Find where the given text appears and provide that cell's center as (X, Y) coordinate. 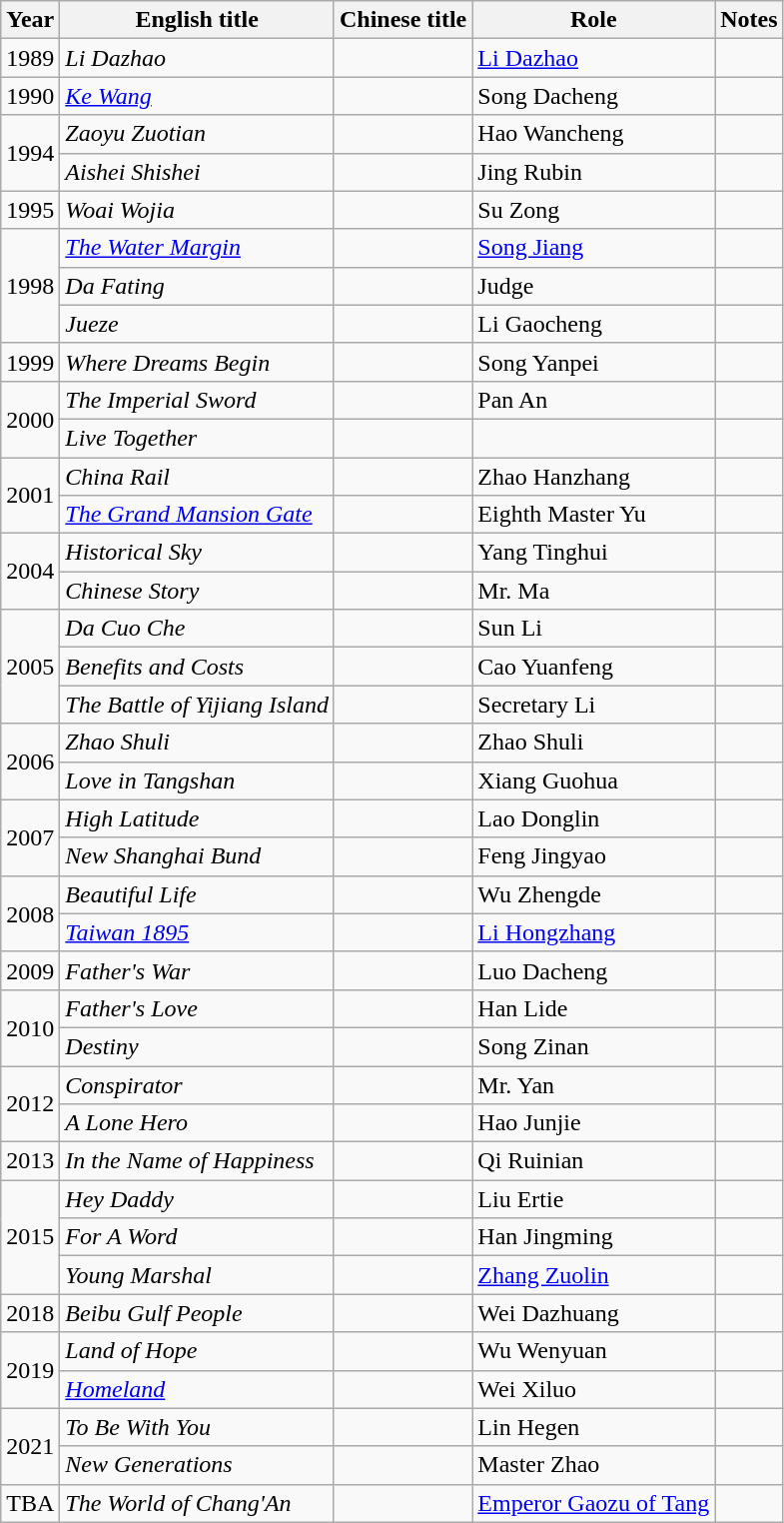
Benefits and Costs (198, 667)
Notes (749, 20)
Eighth Master Yu (593, 515)
Wei Xiluo (593, 1389)
Chinese Story (198, 591)
Yang Tinghui (593, 553)
Xiang Guohua (593, 780)
TBA (30, 1503)
Pan An (593, 400)
Jueze (198, 324)
Conspirator (198, 1084)
Aishei Shishei (198, 172)
New Generations (198, 1465)
The World of Chang'An (198, 1503)
Lin Hegen (593, 1427)
The Imperial Sword (198, 400)
Love in Tangshan (198, 780)
Zaoyu Zuotian (198, 134)
Beibu Gulf People (198, 1313)
Mr. Yan (593, 1084)
Father's War (198, 970)
2019 (30, 1370)
Wu Wenyuan (593, 1351)
Da Cuo Che (198, 629)
2007 (30, 837)
Hao Wancheng (593, 134)
2015 (30, 1237)
Land of Hope (198, 1351)
1989 (30, 58)
Secretary Li (593, 705)
1990 (30, 96)
Song Dacheng (593, 96)
Hey Daddy (198, 1199)
Song Yanpei (593, 362)
Emperor Gaozu of Tang (593, 1503)
Qi Ruinian (593, 1161)
Master Zhao (593, 1465)
Wei Dazhuang (593, 1313)
Song Jiang (593, 248)
Feng Jingyao (593, 856)
2012 (30, 1103)
For A Word (198, 1237)
The Grand Mansion Gate (198, 515)
Historical Sky (198, 553)
2004 (30, 572)
Su Zong (593, 210)
English title (198, 20)
Father's Love (198, 1008)
Jing Rubin (593, 172)
Taiwan 1895 (198, 932)
New Shanghai Bund (198, 856)
To Be With You (198, 1427)
The Battle of Yijiang Island (198, 705)
Homeland (198, 1389)
In the Name of Happiness (198, 1161)
2005 (30, 667)
2021 (30, 1446)
2009 (30, 970)
Year (30, 20)
Zhang Zuolin (593, 1275)
Wu Zhengde (593, 894)
2010 (30, 1027)
Sun Li (593, 629)
Mr. Ma (593, 591)
Hao Junjie (593, 1123)
2006 (30, 761)
Liu Ertie (593, 1199)
Zhao Hanzhang (593, 477)
Cao Yuanfeng (593, 667)
Judge (593, 286)
High Latitude (198, 818)
Song Zinan (593, 1046)
Han Jingming (593, 1237)
Where Dreams Begin (198, 362)
Beautiful Life (198, 894)
2001 (30, 496)
Li Gaocheng (593, 324)
1995 (30, 210)
Chinese title (402, 20)
2008 (30, 913)
Role (593, 20)
2013 (30, 1161)
Lao Donglin (593, 818)
A Lone Hero (198, 1123)
Ke Wang (198, 96)
1994 (30, 153)
Da Fating (198, 286)
The Water Margin (198, 248)
Woai Wojia (198, 210)
Destiny (198, 1046)
Han Lide (593, 1008)
1998 (30, 286)
Li Hongzhang (593, 932)
Live Together (198, 438)
Luo Dacheng (593, 970)
China Rail (198, 477)
Young Marshal (198, 1275)
1999 (30, 362)
2000 (30, 419)
2018 (30, 1313)
